From the cell containing the given text, extract its center point as (X, Y) coordinate. 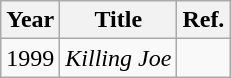
Year (30, 20)
Ref. (204, 20)
Killing Joe (118, 58)
1999 (30, 58)
Title (118, 20)
